For the text-containing cell, return its midpoint in (X, Y) coordinate format. 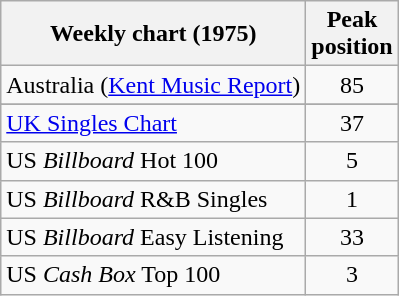
1 (352, 199)
US Billboard R&B Singles (154, 199)
85 (352, 85)
US Billboard Hot 100 (154, 161)
Australia (Kent Music Report) (154, 85)
US Billboard Easy Listening (154, 237)
5 (352, 161)
33 (352, 237)
37 (352, 123)
Peakposition (352, 34)
US Cash Box Top 100 (154, 275)
UK Singles Chart (154, 123)
Weekly chart (1975) (154, 34)
3 (352, 275)
